Output the (x, y) coordinate of the center of the cell containing the given text.  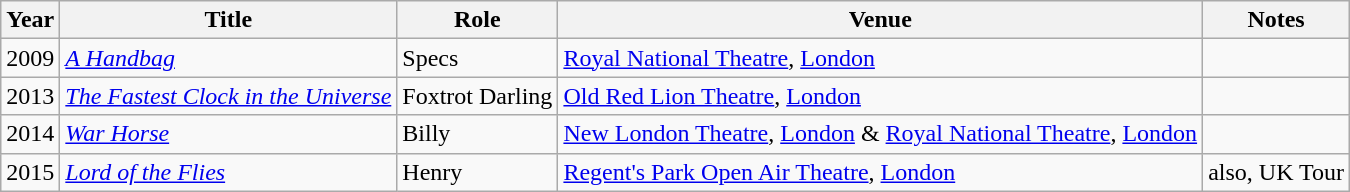
Royal National Theatre, London (880, 58)
2013 (30, 96)
Title (228, 20)
New London Theatre, London & Royal National Theatre, London (880, 134)
Lord of the Flies (228, 172)
Old Red Lion Theatre, London (880, 96)
2015 (30, 172)
Role (478, 20)
Year (30, 20)
Regent's Park Open Air Theatre, London (880, 172)
2014 (30, 134)
Billy (478, 134)
Foxtrot Darling (478, 96)
Specs (478, 58)
A Handbag (228, 58)
Henry (478, 172)
also, UK Tour (1276, 172)
The Fastest Clock in the Universe (228, 96)
War Horse (228, 134)
Notes (1276, 20)
Venue (880, 20)
2009 (30, 58)
